Identify which cell holds the provided text, then report its (x, y) central coordinate. 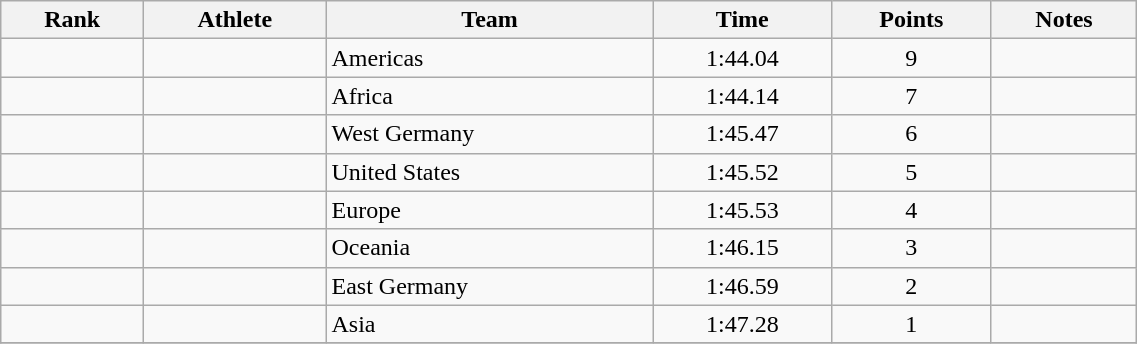
1 (911, 324)
1:45.53 (742, 210)
1:44.04 (742, 58)
5 (911, 172)
1:47.28 (742, 324)
2 (911, 286)
Europe (490, 210)
Africa (490, 96)
Time (742, 20)
Athlete (235, 20)
7 (911, 96)
Asia (490, 324)
1:44.14 (742, 96)
West Germany (490, 134)
1:46.15 (742, 248)
Americas (490, 58)
9 (911, 58)
1:45.47 (742, 134)
3 (911, 248)
1:46.59 (742, 286)
Points (911, 20)
Rank (72, 20)
United States (490, 172)
4 (911, 210)
East Germany (490, 286)
6 (911, 134)
Oceania (490, 248)
1:45.52 (742, 172)
Team (490, 20)
Notes (1064, 20)
